Search for the cell housing the specified text and yield its (x, y) center coordinate. 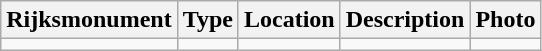
Type (208, 20)
Photo (506, 20)
Location (289, 20)
Rijksmonument (89, 20)
Description (405, 20)
